Search for the cell housing the specified text and yield its [x, y] center coordinate. 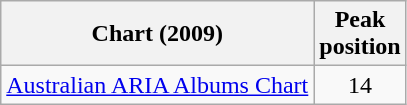
14 [360, 85]
Chart (2009) [158, 34]
Peakposition [360, 34]
Australian ARIA Albums Chart [158, 85]
